Return the (X, Y) coordinate for the center point of the cell that contains the specified text.  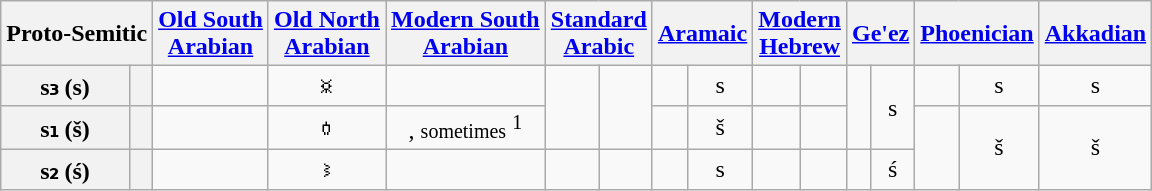
, sometimes 1 (466, 128)
Ge'ez (880, 34)
Modern SouthArabian (466, 34)
ModernHebrew (800, 34)
Aramaic (702, 34)
s₁ (š) (65, 128)
StandardArabic (598, 34)
Phoenician (977, 34)
s₃ (s) (65, 86)
𐪏 (326, 86)
Old SouthArabian (211, 34)
Old NorthArabian (326, 34)
𐪊 (326, 128)
Proto-Semitic (77, 34)
ś (892, 170)
s₂ (ś) (65, 170)
𐪆 (326, 170)
Akkadian (1095, 34)
